Return the [X, Y] coordinate for the center point of the cell that contains the specified text.  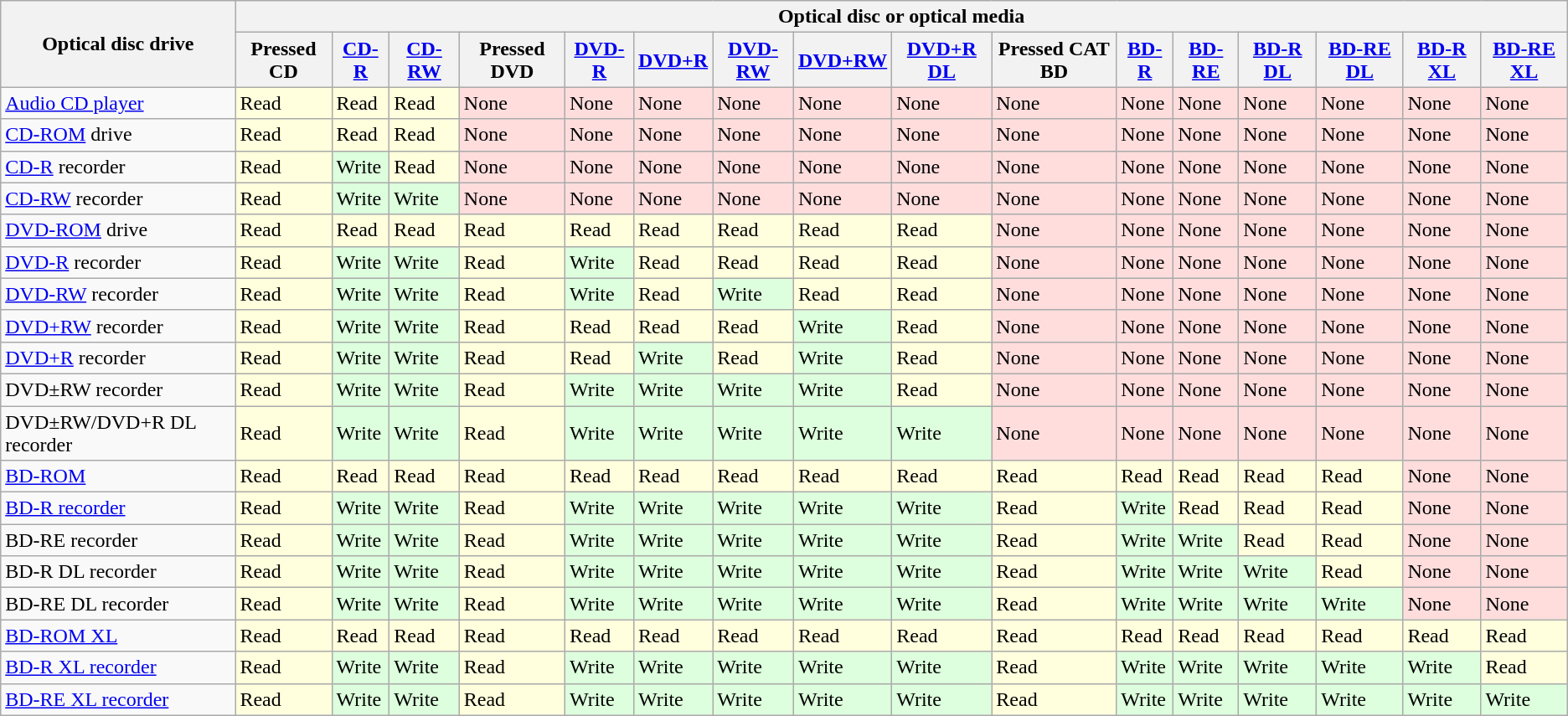
DVD+R [673, 60]
BD-R DL [1278, 60]
Pressed DVD [512, 60]
Audio CD player [118, 103]
DVD+R DL [941, 60]
BD-ROM XL [118, 636]
DVD+RW recorder [118, 326]
BD-R recorder [118, 508]
BD-R XL recorder [118, 667]
BD-R DL recorder [118, 572]
DVD-ROM drive [118, 230]
Pressed CD [283, 60]
Pressed CAT BD [1054, 60]
CD-RW [425, 60]
DVD+R recorder [118, 358]
BD-ROM [118, 476]
Optical disc or optical media [901, 17]
BD-RE [1206, 60]
DVD-RW [754, 60]
BD-RE DL recorder [118, 604]
DVD+RW [843, 60]
DVD±RW recorder [118, 389]
BD-R [1145, 60]
BD-RE recorder [118, 540]
DVD±RW/DVD+R DL recorder [118, 432]
BD-RE DL [1360, 60]
Optical disc drive [118, 44]
BD-RE XL [1524, 60]
CD-RW recorder [118, 198]
CD-R [360, 60]
DVD-R [599, 60]
CD-R recorder [118, 167]
CD-ROM drive [118, 135]
BD-RE XL recorder [118, 699]
DVD-RW recorder [118, 294]
DVD-R recorder [118, 262]
BD-R XL [1442, 60]
